Locate the cell with the specified text and output its [X, Y] center coordinate. 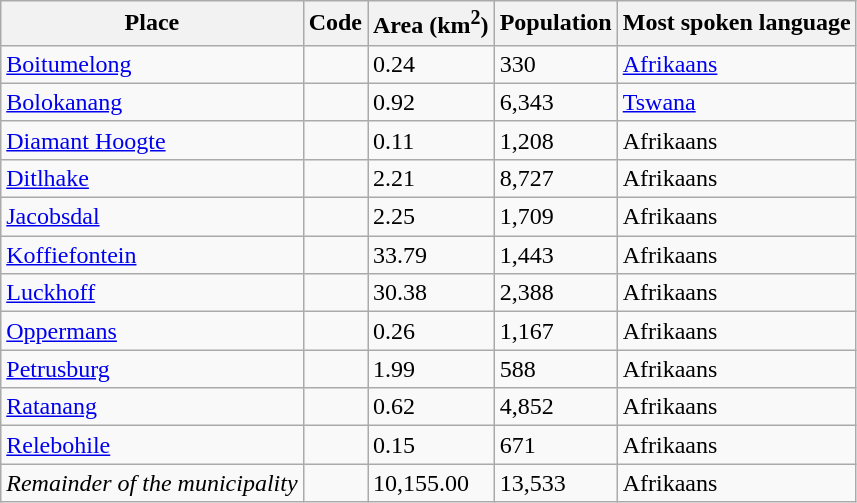
Koffiefontein [152, 255]
Boitumelong [152, 64]
588 [556, 369]
Ditlhake [152, 178]
Petrusburg [152, 369]
Jacobsdal [152, 217]
Luckhoff [152, 293]
2.25 [432, 217]
Most spoken language [736, 24]
13,533 [556, 483]
0.15 [432, 445]
Oppermans [152, 331]
1,208 [556, 140]
2,388 [556, 293]
Place [152, 24]
0.11 [432, 140]
0.26 [432, 331]
Diamant Hoogte [152, 140]
671 [556, 445]
Bolokanang [152, 102]
0.62 [432, 407]
330 [556, 64]
1,443 [556, 255]
1,167 [556, 331]
0.92 [432, 102]
Code [335, 24]
Ratanang [152, 407]
4,852 [556, 407]
2.21 [432, 178]
Remainder of the municipality [152, 483]
1,709 [556, 217]
1.99 [432, 369]
8,727 [556, 178]
33.79 [432, 255]
30.38 [432, 293]
6,343 [556, 102]
Tswana [736, 102]
Population [556, 24]
0.24 [432, 64]
10,155.00 [432, 483]
Area (km2) [432, 24]
Relebohile [152, 445]
